Find where the given text appears and provide that cell's center as (X, Y) coordinate. 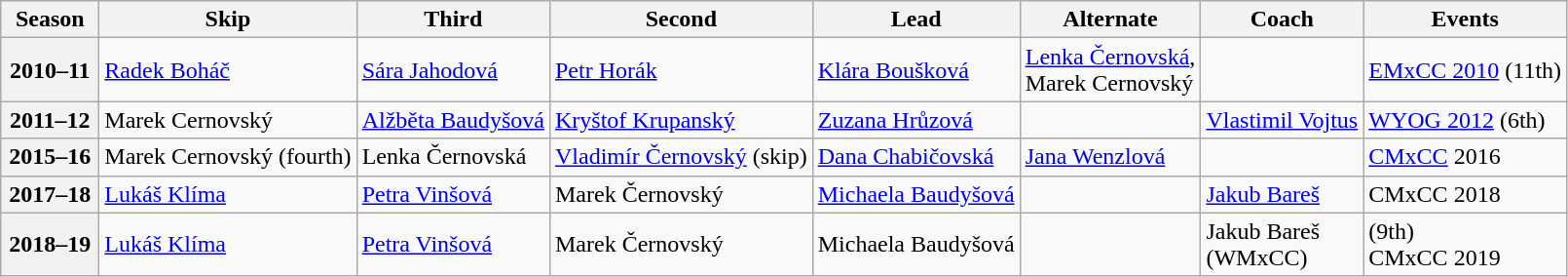
CMxCC 2016 (1465, 157)
Lenka Černovská (453, 157)
(9th)CMxCC 2019 (1465, 244)
CMxCC 2018 (1465, 194)
2015–16 (51, 157)
Petr Horák (681, 70)
Vladimír Černovský (skip) (681, 157)
Zuzana Hrůzová (915, 120)
Marek Cernovský (228, 120)
Kryštof Krupanský (681, 120)
Third (453, 20)
Alternate (1110, 20)
Lead (915, 20)
Jakub Bareš(WMxCC) (1282, 244)
EMxCC 2010 (11th) (1465, 70)
2018–19 (51, 244)
WYOG 2012 (6th) (1465, 120)
Events (1465, 20)
Skip (228, 20)
Vlastimil Vojtus (1282, 120)
Jana Wenzlová (1110, 157)
Marek Cernovský (fourth) (228, 157)
Jakub Bareš (1282, 194)
Lenka Černovská,Marek Cernovský (1110, 70)
2010–11 (51, 70)
Alžběta Baudyšová (453, 120)
Dana Chabičovská (915, 157)
2017–18 (51, 194)
2011–12 (51, 120)
Radek Boháč (228, 70)
Second (681, 20)
Season (51, 20)
Klára Boušková (915, 70)
Sára Jahodová (453, 70)
Coach (1282, 20)
